Provide the [x, y] coordinate of the cell's center where the given text is located.  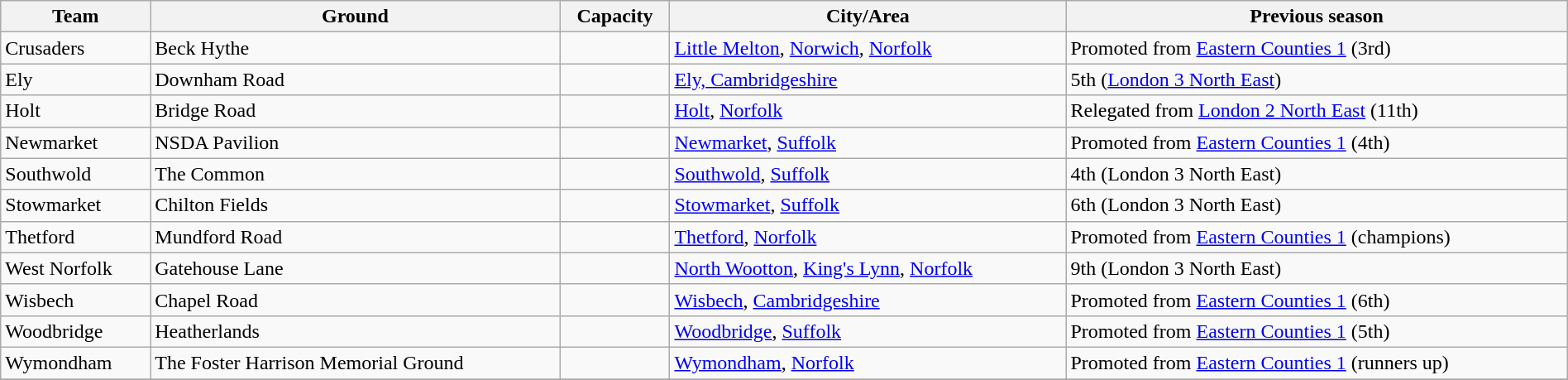
West Norfolk [76, 268]
Mundford Road [356, 237]
Wymondham, Norfolk [868, 363]
Promoted from Eastern Counties 1 (6th) [1317, 300]
The Foster Harrison Memorial Ground [356, 363]
Gatehouse Lane [356, 268]
Promoted from Eastern Counties 1 (3rd) [1317, 48]
Capacity [615, 17]
Stowmarket, Suffolk [868, 205]
City/Area [868, 17]
Previous season [1317, 17]
Promoted from Eastern Counties 1 (4th) [1317, 142]
North Wootton, King's Lynn, Norfolk [868, 268]
Newmarket, Suffolk [868, 142]
Thetford, Norfolk [868, 237]
Crusaders [76, 48]
Ely [76, 79]
6th (London 3 North East) [1317, 205]
9th (London 3 North East) [1317, 268]
Woodbridge [76, 331]
NSDA Pavilion [356, 142]
Relegated from London 2 North East (11th) [1317, 111]
Southwold, Suffolk [868, 174]
Wymondham [76, 363]
Thetford [76, 237]
Holt [76, 111]
4th (London 3 North East) [1317, 174]
Southwold [76, 174]
Chilton Fields [356, 205]
Team [76, 17]
Beck Hythe [356, 48]
Chapel Road [356, 300]
Downham Road [356, 79]
Little Melton, Norwich, Norfolk [868, 48]
5th (London 3 North East) [1317, 79]
Promoted from Eastern Counties 1 (champions) [1317, 237]
The Common [356, 174]
Promoted from Eastern Counties 1 (runners up) [1317, 363]
Ely, Cambridgeshire [868, 79]
Wisbech, Cambridgeshire [868, 300]
Holt, Norfolk [868, 111]
Wisbech [76, 300]
Promoted from Eastern Counties 1 (5th) [1317, 331]
Newmarket [76, 142]
Bridge Road [356, 111]
Ground [356, 17]
Stowmarket [76, 205]
Heatherlands [356, 331]
Woodbridge, Suffolk [868, 331]
